Find where the given text appears and provide that cell's center as [X, Y] coordinate. 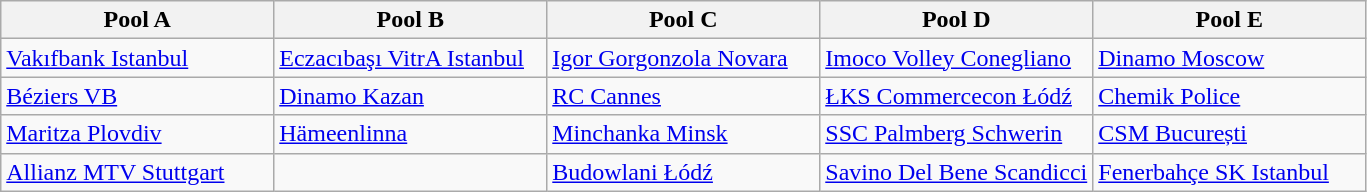
Hämeenlinna [410, 134]
Pool E [1230, 20]
Béziers VB [138, 96]
Chemik Police [1230, 96]
Maritza Plovdiv [138, 134]
Vakıfbank Istanbul [138, 58]
Dinamo Moscow [1230, 58]
ŁKS Commercecon Łódź [956, 96]
Pool A [138, 20]
Pool D [956, 20]
RC Cannes [684, 96]
SSC Palmberg Schwerin [956, 134]
Pool B [410, 20]
Budowlani Łódź [684, 172]
Imoco Volley Conegliano [956, 58]
Eczacıbaşı VitrA Istanbul [410, 58]
Pool C [684, 20]
Dinamo Kazan [410, 96]
CSM București [1230, 134]
Savino Del Bene Scandicci [956, 172]
Fenerbahçe SK Istanbul [1230, 172]
Minchanka Minsk [684, 134]
Igor Gorgonzola Novara [684, 58]
Allianz MTV Stuttgart [138, 172]
